From the cell containing the given text, extract its center point as [X, Y] coordinate. 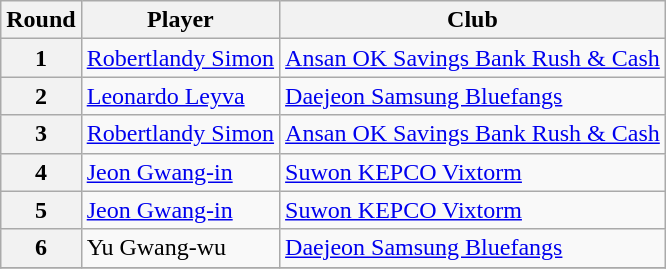
5 [41, 210]
Player [180, 20]
Round [41, 20]
2 [41, 96]
Leonardo Leyva [180, 96]
6 [41, 248]
3 [41, 134]
1 [41, 58]
Club [473, 20]
Yu Gwang-wu [180, 248]
4 [41, 172]
